Return the [X, Y] coordinate for the center point of the cell that contains the specified text.  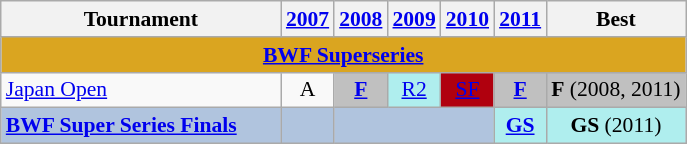
F (2008, 2011) [616, 90]
BWF Super Series Finals [141, 126]
Japan Open [141, 90]
Best [616, 19]
BWF Superseries [344, 55]
2009 [414, 19]
SF [468, 90]
Tournament [141, 19]
2008 [360, 19]
GS (2011) [616, 126]
2007 [308, 19]
GS [520, 126]
A [308, 90]
R2 [414, 90]
2010 [468, 19]
2011 [520, 19]
